Scan for the cell matching the given text and deliver its [x, y] coordinate at center. 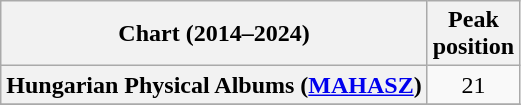
21 [473, 85]
Peakposition [473, 34]
Chart (2014–2024) [214, 34]
Hungarian Physical Albums (MAHASZ) [214, 85]
